Return (X, Y) of the center of cell containing provided text 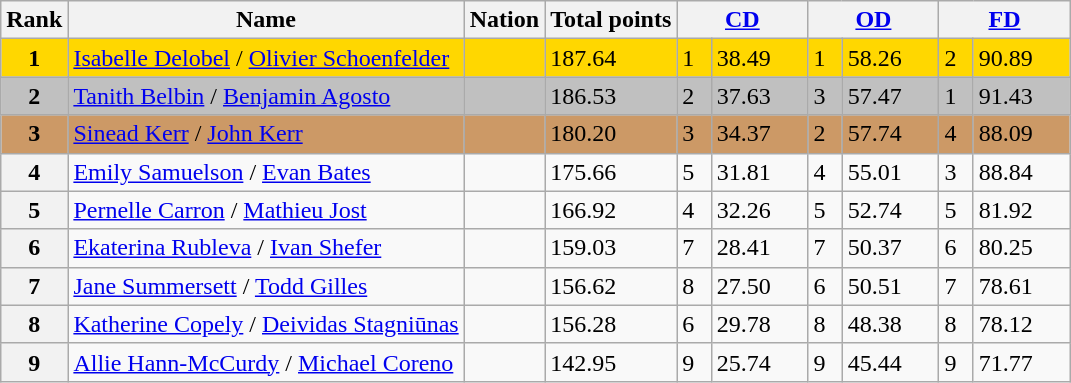
34.37 (760, 134)
57.47 (890, 96)
45.44 (890, 362)
Nation (504, 20)
Emily Samuelson / Evan Bates (266, 172)
81.92 (1022, 210)
CD (742, 20)
Katherine Copely / Deividas Stagniūnas (266, 324)
159.03 (611, 248)
50.51 (890, 286)
58.26 (890, 58)
78.61 (1022, 286)
29.78 (760, 324)
37.63 (760, 96)
27.50 (760, 286)
156.62 (611, 286)
48.38 (890, 324)
FD (1004, 20)
180.20 (611, 134)
38.49 (760, 58)
OD (874, 20)
25.74 (760, 362)
Rank (34, 20)
156.28 (611, 324)
55.01 (890, 172)
Total points (611, 20)
186.53 (611, 96)
Name (266, 20)
32.26 (760, 210)
Ekaterina Rubleva / Ivan Shefer (266, 248)
Isabelle Delobel / Olivier Schoenfelder (266, 58)
57.74 (890, 134)
Jane Summersett / Todd Gilles (266, 286)
78.12 (1022, 324)
Pernelle Carron / Mathieu Jost (266, 210)
50.37 (890, 248)
Allie Hann-McCurdy / Michael Coreno (266, 362)
90.89 (1022, 58)
166.92 (611, 210)
175.66 (611, 172)
28.41 (760, 248)
91.43 (1022, 96)
88.84 (1022, 172)
Tanith Belbin / Benjamin Agosto (266, 96)
80.25 (1022, 248)
31.81 (760, 172)
Sinead Kerr / John Kerr (266, 134)
52.74 (890, 210)
88.09 (1022, 134)
142.95 (611, 362)
71.77 (1022, 362)
187.64 (611, 58)
